Identify which cell holds the provided text, then report its [x, y] central coordinate. 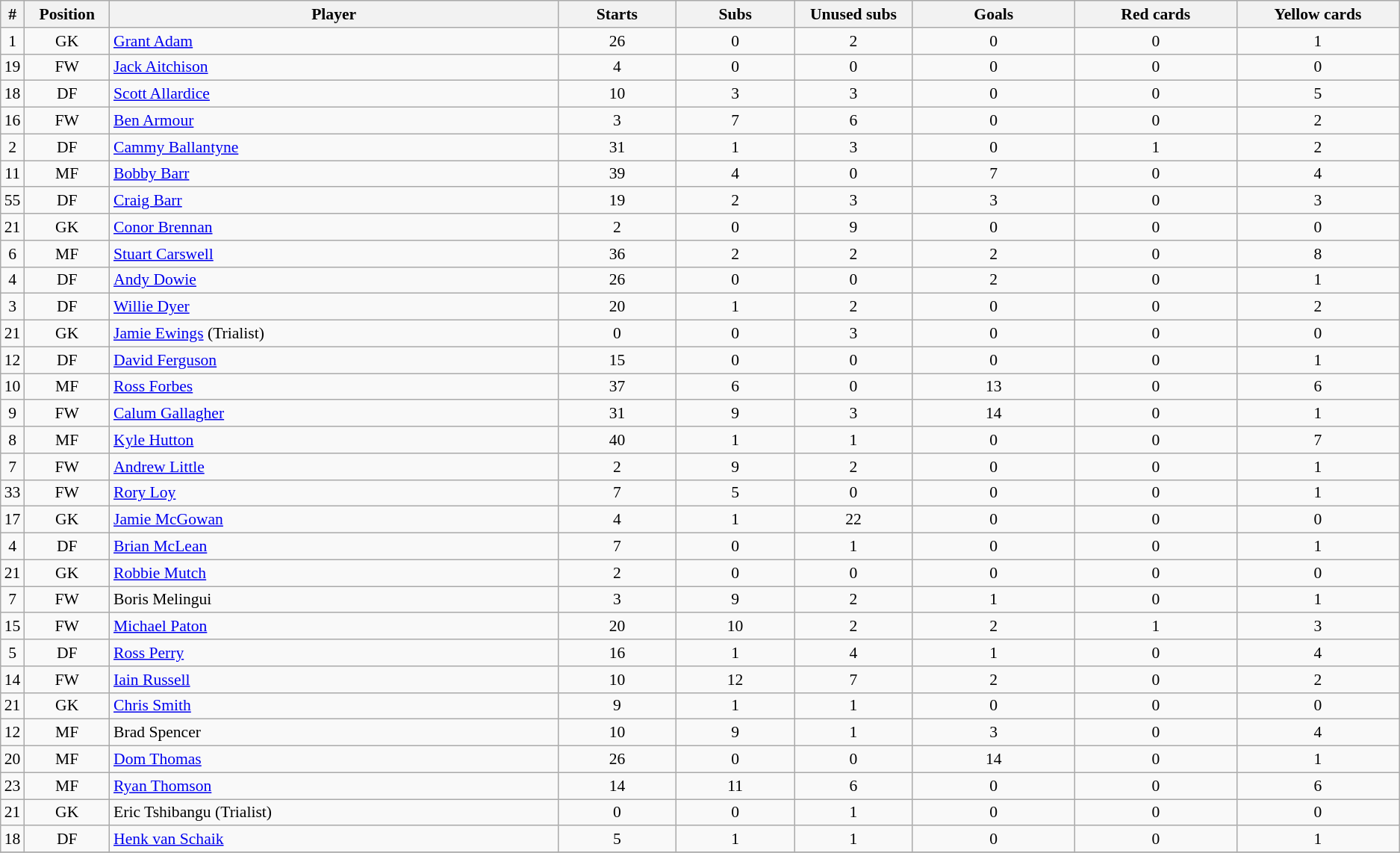
Subs [735, 14]
55 [13, 201]
40 [617, 440]
13 [993, 387]
Brad Spencer [334, 733]
Willie Dyer [334, 307]
Eric Tshibangu (Trialist) [334, 813]
Conor Brennan [334, 227]
Brian McLean [334, 547]
Michael Paton [334, 627]
Scott Allardice [334, 94]
Calum Gallagher [334, 414]
Boris Melingui [334, 600]
39 [617, 174]
Jack Aitchison [334, 67]
Henk van Schaik [334, 840]
Chris Smith [334, 706]
Ross Perry [334, 653]
Andy Dowie [334, 280]
36 [617, 254]
Jamie McGowan [334, 520]
David Ferguson [334, 360]
Andrew Little [334, 467]
Position [67, 14]
Bobby Barr [334, 174]
17 [13, 520]
Kyle Hutton [334, 440]
Cammy Ballantyne [334, 147]
Yellow cards [1317, 14]
23 [13, 786]
Ross Forbes [334, 387]
37 [617, 387]
Unused subs [854, 14]
33 [13, 493]
Goals [993, 14]
Robbie Mutch [334, 573]
Player [334, 14]
# [13, 14]
Stuart Carswell [334, 254]
Craig Barr [334, 201]
Grant Adam [334, 41]
Jamie Ewings (Trialist) [334, 334]
Dom Thomas [334, 760]
Red cards [1156, 14]
Ryan Thomson [334, 786]
22 [854, 520]
Iain Russell [334, 680]
Ben Armour [334, 121]
Rory Loy [334, 493]
Starts [617, 14]
